Locate the cell with the specified text and output its (X, Y) center coordinate. 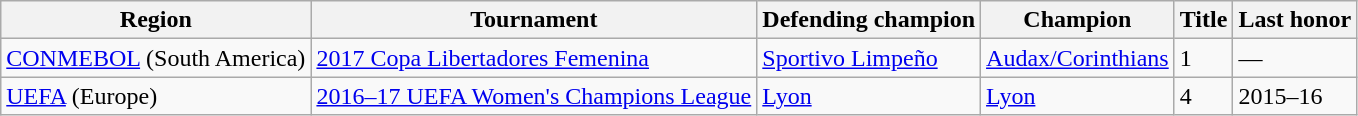
2017 Copa Libertadores Femenina (534, 58)
Audax/Corinthians (1078, 58)
Region (156, 20)
Champion (1078, 20)
CONMEBOL (South America) (156, 58)
Tournament (534, 20)
2015–16 (1295, 96)
4 (1204, 96)
— (1295, 58)
2016–17 UEFA Women's Champions League (534, 96)
1 (1204, 58)
Title (1204, 20)
UEFA (Europe) (156, 96)
Sportivo Limpeño (869, 58)
Last honor (1295, 20)
Defending champion (869, 20)
